Output the [X, Y] coordinate of the center of the cell containing the given text.  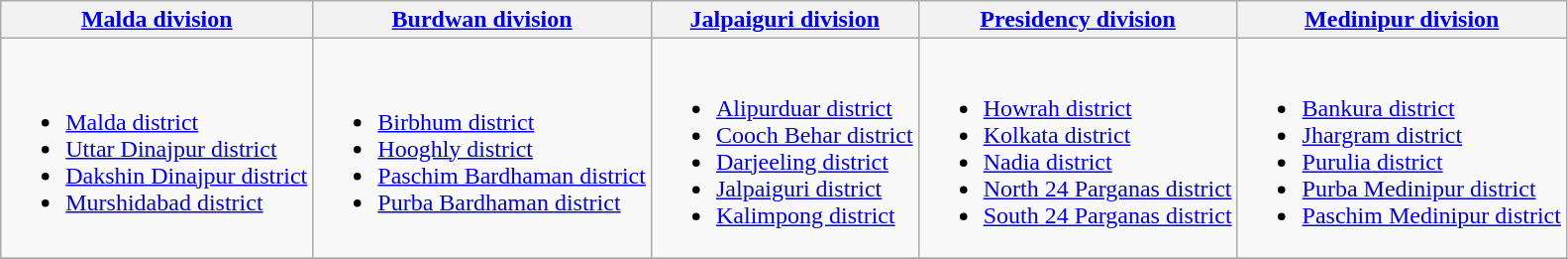
Malda division [157, 20]
Presidency division [1078, 20]
Bankura districtJhargram districtPurulia districtPurba Medinipur districtPaschim Medinipur district [1402, 149]
Jalpaiguri division [784, 20]
Birbhum districtHooghly districtPaschim Bardhaman districtPurba Bardhaman district [482, 149]
Burdwan division [482, 20]
Malda districtUttar Dinajpur districtDakshin Dinajpur districtMurshidabad district [157, 149]
Howrah districtKolkata districtNadia districtNorth 24 Parganas districtSouth 24 Parganas district [1078, 149]
Alipurduar districtCooch Behar districtDarjeeling districtJalpaiguri districtKalimpong district [784, 149]
Medinipur division [1402, 20]
